Return [x, y] of the center of cell containing provided text 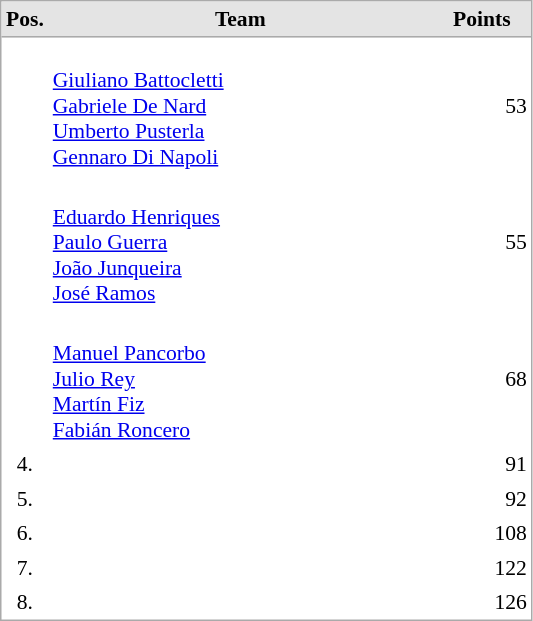
55 [482, 242]
53 [482, 106]
91 [482, 464]
8. [26, 602]
126 [482, 602]
108 [482, 533]
Eduardo Henriques Paulo Guerra João Junqueira José Ramos [240, 242]
Pos. [26, 20]
7. [26, 567]
92 [482, 499]
122 [482, 567]
Points [482, 20]
68 [482, 378]
6. [26, 533]
Team [240, 20]
Giuliano Battocletti Gabriele De Nard Umberto Pusterla Gennaro Di Napoli [240, 106]
Manuel Pancorbo Julio Rey Martín Fiz Fabián Roncero [240, 378]
5. [26, 499]
4. [26, 464]
